Identify which cell holds the provided text, then report its (x, y) central coordinate. 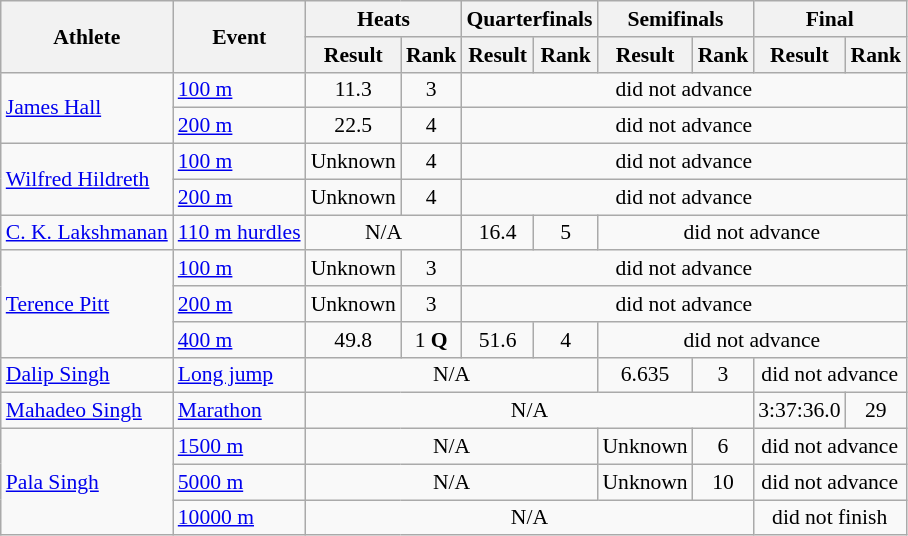
110 m hurdles (240, 233)
29 (876, 411)
James Hall (87, 108)
did not finish (830, 518)
5000 m (240, 482)
Event (240, 36)
10000 m (240, 518)
51.6 (497, 340)
1 Q (432, 340)
Wilfred Hildreth (87, 180)
16.4 (497, 233)
6 (724, 447)
Long jump (240, 375)
Dalip Singh (87, 375)
5 (566, 233)
Final (830, 19)
Semifinals (675, 19)
1500 m (240, 447)
400 m (240, 340)
Heats (384, 19)
Pala Singh (87, 482)
Marathon (240, 411)
3:37:36.0 (799, 411)
6.635 (644, 375)
Mahadeo Singh (87, 411)
Athlete (87, 36)
49.8 (354, 340)
Terence Pitt (87, 304)
22.5 (354, 126)
11.3 (354, 90)
Quarterfinals (529, 19)
C. K. Lakshmanan (87, 233)
10 (724, 482)
